Capture the cell that displays the provided text and extract its (X, Y) central coordinate. 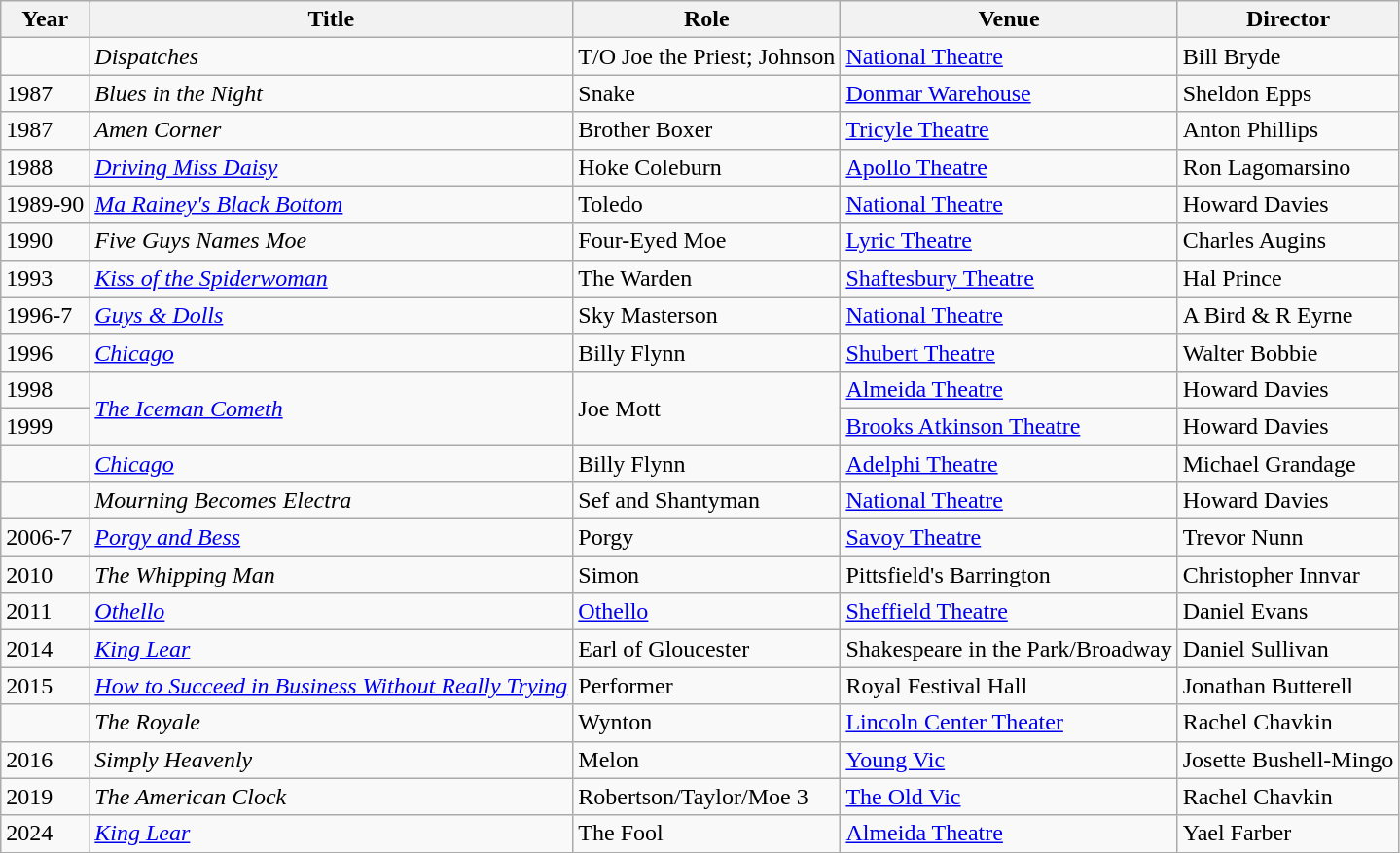
Snake (706, 93)
Hal Prince (1288, 278)
Blues in the Night (331, 93)
Sef and Shantyman (706, 501)
Apollo Theatre (1009, 167)
Driving Miss Daisy (331, 167)
Porgy and Bess (331, 538)
Guys & Dolls (331, 315)
2015 (45, 686)
Melon (706, 760)
Toledo (706, 204)
Ron Lagomarsino (1288, 167)
Pittsfield's Barrington (1009, 575)
1998 (45, 389)
Joe Mott (706, 408)
Savoy Theatre (1009, 538)
Jonathan Butterell (1288, 686)
Charles Augins (1288, 241)
Amen Corner (331, 130)
The Warden (706, 278)
Adelphi Theatre (1009, 464)
2010 (45, 575)
The Old Vic (1009, 797)
1999 (45, 426)
Yael Farber (1288, 834)
A Bird & R Eyrne (1288, 315)
Porgy (706, 538)
2014 (45, 649)
Sheldon Epps (1288, 93)
Role (706, 19)
Earl of Gloucester (706, 649)
2024 (45, 834)
Performer (706, 686)
Walter Bobbie (1288, 352)
Sky Masterson (706, 315)
Hoke Coleburn (706, 167)
1988 (45, 167)
Dispatches (331, 56)
2019 (45, 797)
Lyric Theatre (1009, 241)
Josette Bushell-Mingo (1288, 760)
1993 (45, 278)
Donmar Warehouse (1009, 93)
Trevor Nunn (1288, 538)
Four-Eyed Moe (706, 241)
Mourning Becomes Electra (331, 501)
2016 (45, 760)
T/O Joe the Priest; Johnson (706, 56)
1989-90 (45, 204)
Ma Rainey's Black Bottom (331, 204)
Simon (706, 575)
Kiss of the Spiderwoman (331, 278)
Sheffield Theatre (1009, 612)
The Whipping Man (331, 575)
Bill Bryde (1288, 56)
Tricyle Theatre (1009, 130)
Christopher Innvar (1288, 575)
Michael Grandage (1288, 464)
Royal Festival Hall (1009, 686)
Daniel Sullivan (1288, 649)
1990 (45, 241)
Brooks Atkinson Theatre (1009, 426)
Robertson/Taylor/Moe 3 (706, 797)
Director (1288, 19)
Daniel Evans (1288, 612)
The Royale (331, 723)
Brother Boxer (706, 130)
Five Guys Names Moe (331, 241)
Year (45, 19)
Shubert Theatre (1009, 352)
The Fool (706, 834)
How to Succeed in Business Without Really Trying (331, 686)
The American Clock (331, 797)
Wynton (706, 723)
Shaftesbury Theatre (1009, 278)
Anton Phillips (1288, 130)
Lincoln Center Theater (1009, 723)
Young Vic (1009, 760)
Title (331, 19)
1996-7 (45, 315)
Venue (1009, 19)
1996 (45, 352)
2011 (45, 612)
Shakespeare in the Park/Broadway (1009, 649)
The Iceman Cometh (331, 408)
Simply Heavenly (331, 760)
2006-7 (45, 538)
